Determine the (x, y) coordinate at the center of the cell enclosing the given text.  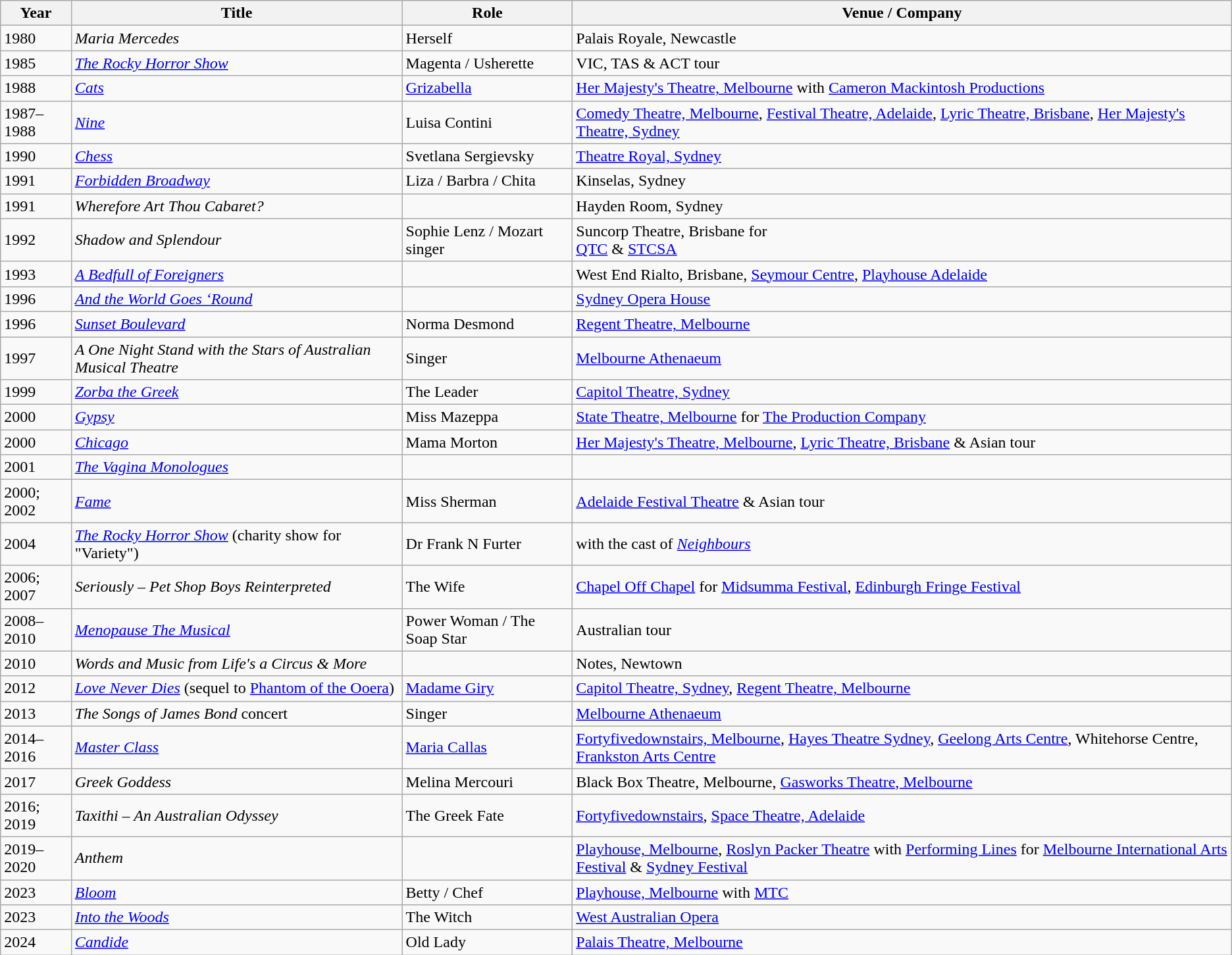
Anthem (237, 858)
Her Majesty's Theatre, Melbourne, Lyric Theatre, Brisbane & Asian tour (902, 442)
Chapel Off Chapel for Midsumma Festival, Edinburgh Fringe Festival (902, 587)
1992 (36, 240)
Chicago (237, 442)
Mama Morton (487, 442)
State Theatre, Melbourne for The Production Company (902, 417)
Master Class (237, 748)
2013 (36, 713)
2004 (36, 544)
Into the Woods (237, 917)
The Greek Fate (487, 815)
Kinselas, Sydney (902, 181)
Capitol Theatre, Sydney, Regent Theatre, Melbourne (902, 688)
1999 (36, 392)
Title (237, 13)
Miss Mazeppa (487, 417)
Grizabella (487, 88)
2012 (36, 688)
Liza / Barbra / Chita (487, 181)
1980 (36, 38)
with the cast of Neighbours (902, 544)
Hayden Room, Sydney (902, 206)
Betty / Chef (487, 892)
A One Night Stand with the Stars of Australian Musical Theatre (237, 358)
Australian tour (902, 629)
Capitol Theatre, Sydney (902, 392)
Venue / Company (902, 13)
2014–2016 (36, 748)
Melina Mercouri (487, 781)
Nine (237, 122)
1993 (36, 274)
Greek Goddess (237, 781)
And the World Goes ‘Round (237, 299)
2017 (36, 781)
Candide (237, 942)
Her Majesty's Theatre, Melbourne with Cameron Mackintosh Productions (902, 88)
VIC, TAS & ACT tour (902, 63)
Shadow and Splendour (237, 240)
Seriously – Pet Shop Boys Reinterpreted (237, 587)
Sydney Opera House (902, 299)
Menopause The Musical (237, 629)
Sunset Boulevard (237, 324)
Power Woman / The Soap Star (487, 629)
A Bedfull of Foreigners (237, 274)
Role (487, 13)
1985 (36, 63)
Bloom (237, 892)
Theatre Royal, Sydney (902, 156)
Madame Giry (487, 688)
Maria Mercedes (237, 38)
Notes, Newtown (902, 663)
Taxithi – An Australian Odyssey (237, 815)
2016; 2019 (36, 815)
Luisa Contini (487, 122)
1987–1988 (36, 122)
Regent Theatre, Melbourne (902, 324)
Fortyfivedownstairs, Space Theatre, Adelaide (902, 815)
Palais Royale, Newcastle (902, 38)
Magenta / Usherette (487, 63)
Black Box Theatre, Melbourne, Gasworks Theatre, Melbourne (902, 781)
Maria Callas (487, 748)
Adelaide Festival Theatre & Asian tour (902, 502)
Svetlana Sergievsky (487, 156)
2010 (36, 663)
Palais Theatre, Melbourne (902, 942)
1997 (36, 358)
Cats (237, 88)
Comedy Theatre, Melbourne, Festival Theatre, Adelaide, Lyric Theatre, Brisbane, Her Majesty's Theatre, Sydney (902, 122)
Fame (237, 502)
Fortyfivedownstairs, Melbourne, Hayes Theatre Sydney, Geelong Arts Centre, Whitehorse Centre, Frankston Arts Centre (902, 748)
2006; 2007 (36, 587)
Forbidden Broadway (237, 181)
Sophie Lenz / Mozart singer (487, 240)
West Australian Opera (902, 917)
Zorba the Greek (237, 392)
Norma Desmond (487, 324)
Old Lady (487, 942)
Chess (237, 156)
The Witch (487, 917)
Dr Frank N Furter (487, 544)
Playhouse, Melbourne, Roslyn Packer Theatre with Performing Lines for Melbourne International Arts Festival & Sydney Festival (902, 858)
1990 (36, 156)
2001 (36, 467)
The Rocky Horror Show (237, 63)
Gypsy (237, 417)
1988 (36, 88)
The Wife (487, 587)
The Rocky Horror Show (charity show for "Variety") (237, 544)
Miss Sherman (487, 502)
2024 (36, 942)
Year (36, 13)
Wherefore Art Thou Cabaret? (237, 206)
2000; 2002 (36, 502)
2019–2020 (36, 858)
West End Rialto, Brisbane, Seymour Centre, Playhouse Adelaide (902, 274)
Words and Music from Life's a Circus & More (237, 663)
The Songs of James Bond concert (237, 713)
The Vagina Monologues (237, 467)
The Leader (487, 392)
Suncorp Theatre, Brisbane forQTC & STCSA (902, 240)
2008–2010 (36, 629)
Herself (487, 38)
Playhouse, Melbourne with MTC (902, 892)
Love Never Dies (sequel to Phantom of the Ooera) (237, 688)
